Return [X, Y] of the center of cell containing provided text 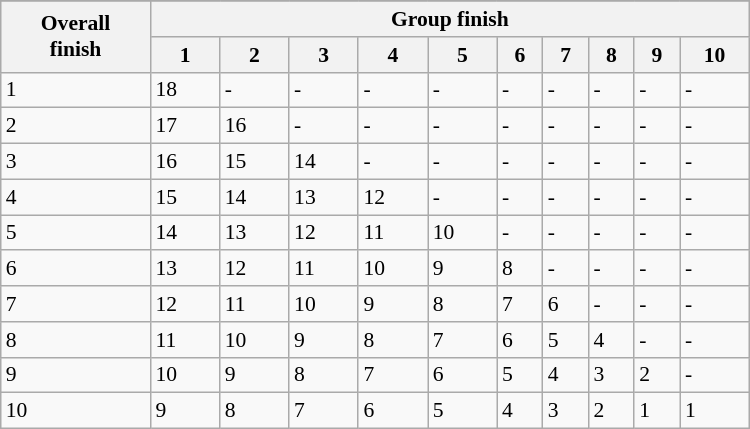
Overallfinish [76, 36]
18 [184, 90]
17 [184, 126]
Group finish [450, 19]
